Extract the (X, Y) coordinate from the center of the cell holding the provided text.  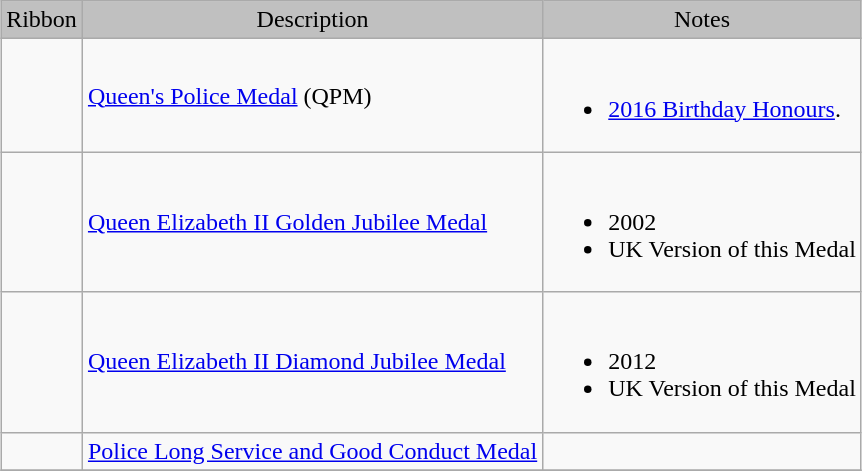
2012UK Version of this Medal (702, 362)
2002UK Version of this Medal (702, 222)
2016 Birthday Honours. (702, 96)
Ribbon (42, 20)
Notes (702, 20)
Queen's Police Medal (QPM) (312, 96)
Queen Elizabeth II Diamond Jubilee Medal (312, 362)
Description (312, 20)
Queen Elizabeth II Golden Jubilee Medal (312, 222)
Police Long Service and Good Conduct Medal (312, 451)
